Identify which cell holds the provided text, then report its (X, Y) central coordinate. 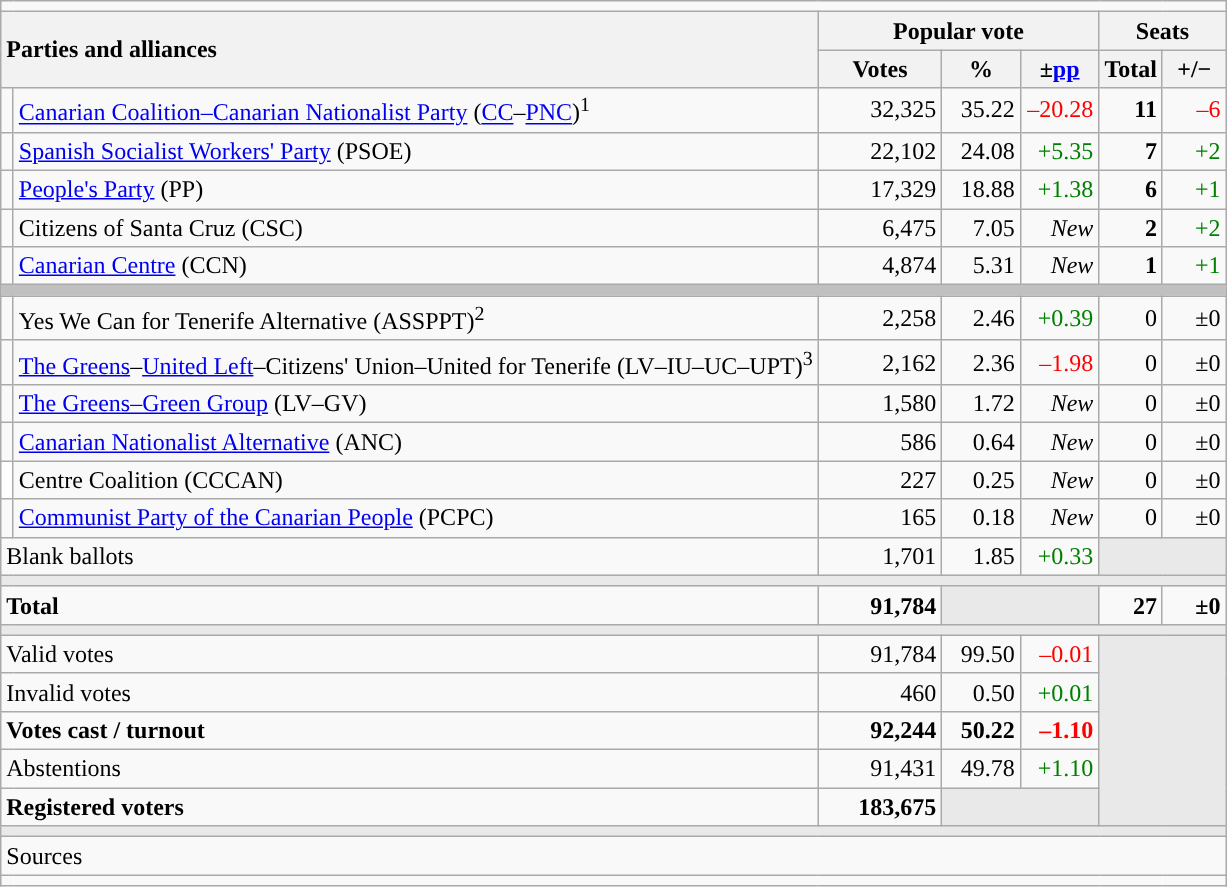
Parties and alliances (410, 50)
1,701 (880, 556)
7.05 (982, 228)
Canarian Centre (CCN) (416, 266)
24.08 (982, 151)
6,475 (880, 228)
+/− (1194, 69)
0.18 (982, 518)
99.50 (982, 654)
Registered voters (410, 807)
586 (880, 442)
7 (1131, 151)
±pp (1060, 69)
1,580 (880, 404)
1.72 (982, 404)
35.22 (982, 110)
Yes We Can for Tenerife Alternative (ASSPPT)2 (416, 318)
11 (1131, 110)
The Greens–United Left–Citizens' Union–United for Tenerife (LV–IU–UC–UPT)3 (416, 362)
Votes (880, 69)
4,874 (880, 266)
0.25 (982, 480)
183,675 (880, 807)
Abstentions (410, 769)
The Greens–Green Group (LV–GV) (416, 404)
–1.98 (1060, 362)
165 (880, 518)
22,102 (880, 151)
5.31 (982, 266)
+1.10 (1060, 769)
Spanish Socialist Workers' Party (PSOE) (416, 151)
Canarian Nationalist Alternative (ANC) (416, 442)
–20.28 (1060, 110)
+1.38 (1060, 190)
–1.10 (1060, 731)
Popular vote (958, 31)
460 (880, 692)
227 (880, 480)
2,162 (880, 362)
Votes cast / turnout (410, 731)
+0.01 (1060, 692)
2.36 (982, 362)
18.88 (982, 190)
Citizens of Santa Cruz (CSC) (416, 228)
2.46 (982, 318)
Seats (1162, 31)
50.22 (982, 731)
Blank ballots (410, 556)
1.85 (982, 556)
0.50 (982, 692)
27 (1131, 605)
17,329 (880, 190)
–0.01 (1060, 654)
Invalid votes (410, 692)
49.78 (982, 769)
92,244 (880, 731)
91,431 (880, 769)
Sources (614, 856)
People's Party (PP) (416, 190)
2 (1131, 228)
+0.33 (1060, 556)
% (982, 69)
+0.39 (1060, 318)
Canarian Coalition–Canarian Nationalist Party (CC–PNC)1 (416, 110)
2,258 (880, 318)
Valid votes (410, 654)
1 (1131, 266)
0.64 (982, 442)
–6 (1194, 110)
Centre Coalition (CCCAN) (416, 480)
+5.35 (1060, 151)
6 (1131, 190)
32,325 (880, 110)
Communist Party of the Canarian People (PCPC) (416, 518)
